Return the (x, y) coordinate for the center point of the cell that contains the specified text.  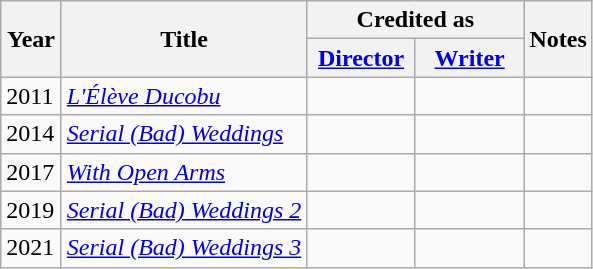
Serial (Bad) Weddings 2 (184, 210)
Serial (Bad) Weddings (184, 134)
2021 (32, 248)
L'Élève Ducobu (184, 96)
Director (362, 58)
2017 (32, 172)
Writer (470, 58)
2019 (32, 210)
2014 (32, 134)
With Open Arms (184, 172)
2011 (32, 96)
Notes (558, 39)
Title (184, 39)
Year (32, 39)
Credited as (416, 20)
Serial (Bad) Weddings 3 (184, 248)
